Return the [x, y] coordinate for the center point of the cell that contains the specified text.  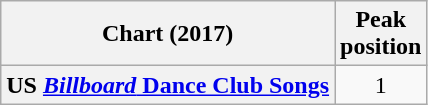
US Billboard Dance Club Songs [168, 85]
1 [381, 85]
Chart (2017) [168, 34]
Peakposition [381, 34]
